Find where the given text appears and provide that cell's center as [X, Y] coordinate. 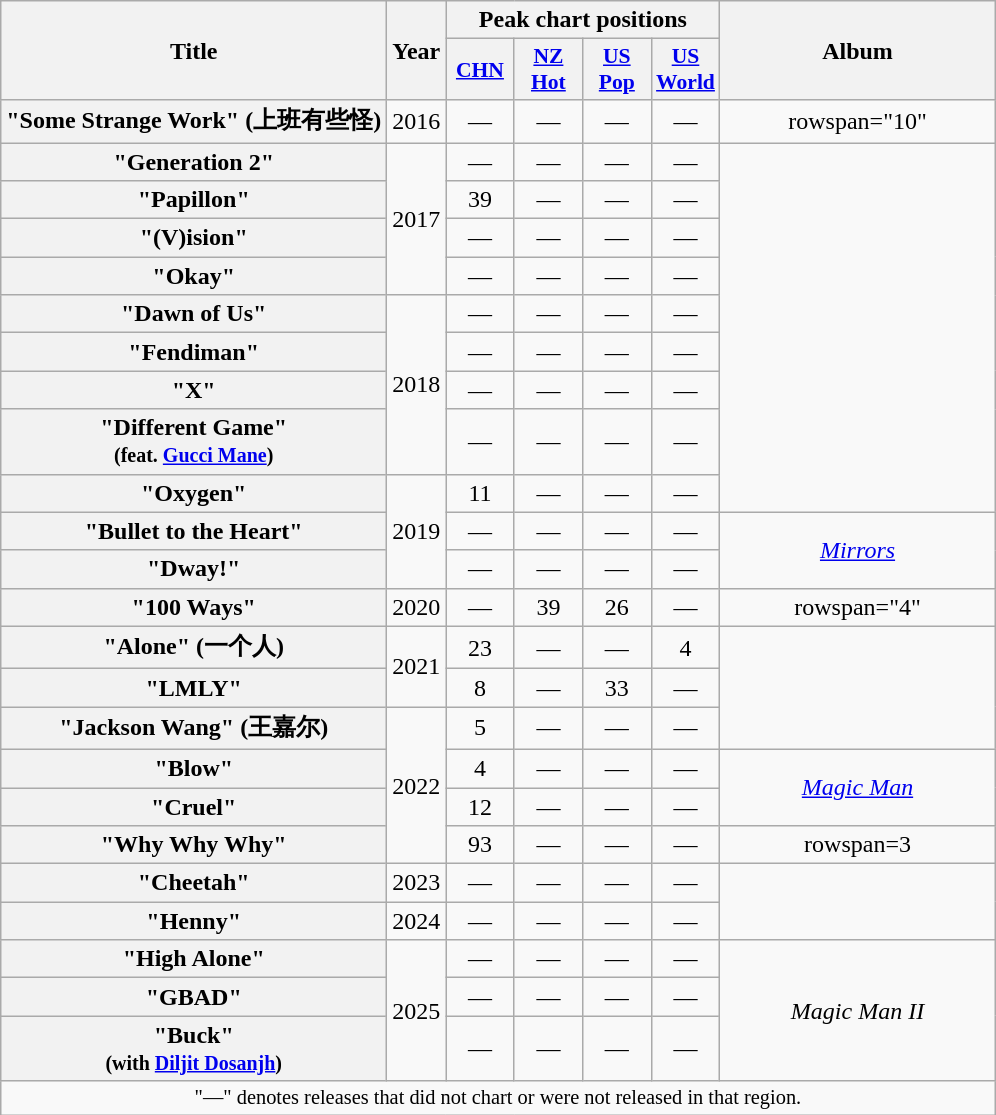
2021 [416, 666]
"Generation 2" [194, 161]
12 [480, 807]
"Papillon" [194, 200]
"High Alone" [194, 959]
2025 [416, 1010]
"Different Game" (feat. Gucci Mane) [194, 442]
"Bullet to the Heart" [194, 531]
2022 [416, 786]
"Cheetah" [194, 883]
"—" denotes releases that did not chart or were not released in that region. [498, 1098]
Album [858, 50]
USPop [617, 70]
"100 Ways" [194, 607]
"(V)ision" [194, 238]
"X" [194, 390]
2019 [416, 531]
5 [480, 728]
Mirrors [858, 550]
2018 [416, 384]
8 [480, 688]
Magic Man II [858, 1010]
Title [194, 50]
Peak chart positions [583, 20]
"Cruel" [194, 807]
Magic Man [858, 787]
"GBAD" [194, 997]
"Blow" [194, 768]
NZHot [548, 70]
"Okay" [194, 276]
US World [686, 70]
"Alone" (一个人) [194, 648]
2020 [416, 607]
"Oxygen" [194, 493]
11 [480, 493]
33 [617, 688]
93 [480, 845]
rowspan=3 [858, 845]
2017 [416, 218]
"Dway!" [194, 569]
"Jackson Wang" (王嘉尔) [194, 728]
2024 [416, 921]
23 [480, 648]
26 [617, 607]
"Why Why Why" [194, 845]
rowspan="4" [858, 607]
"Some Strange Work" (上班有些怪) [194, 122]
rowspan="10" [858, 122]
"Buck"(with Diljit Dosanjh) [194, 1048]
"LMLY" [194, 688]
2023 [416, 883]
Year [416, 50]
"Dawn of Us" [194, 314]
"Henny" [194, 921]
2016 [416, 122]
"Fendiman" [194, 352]
CHN [480, 70]
